Extract the [x, y] coordinate from the center of the cell holding the provided text.  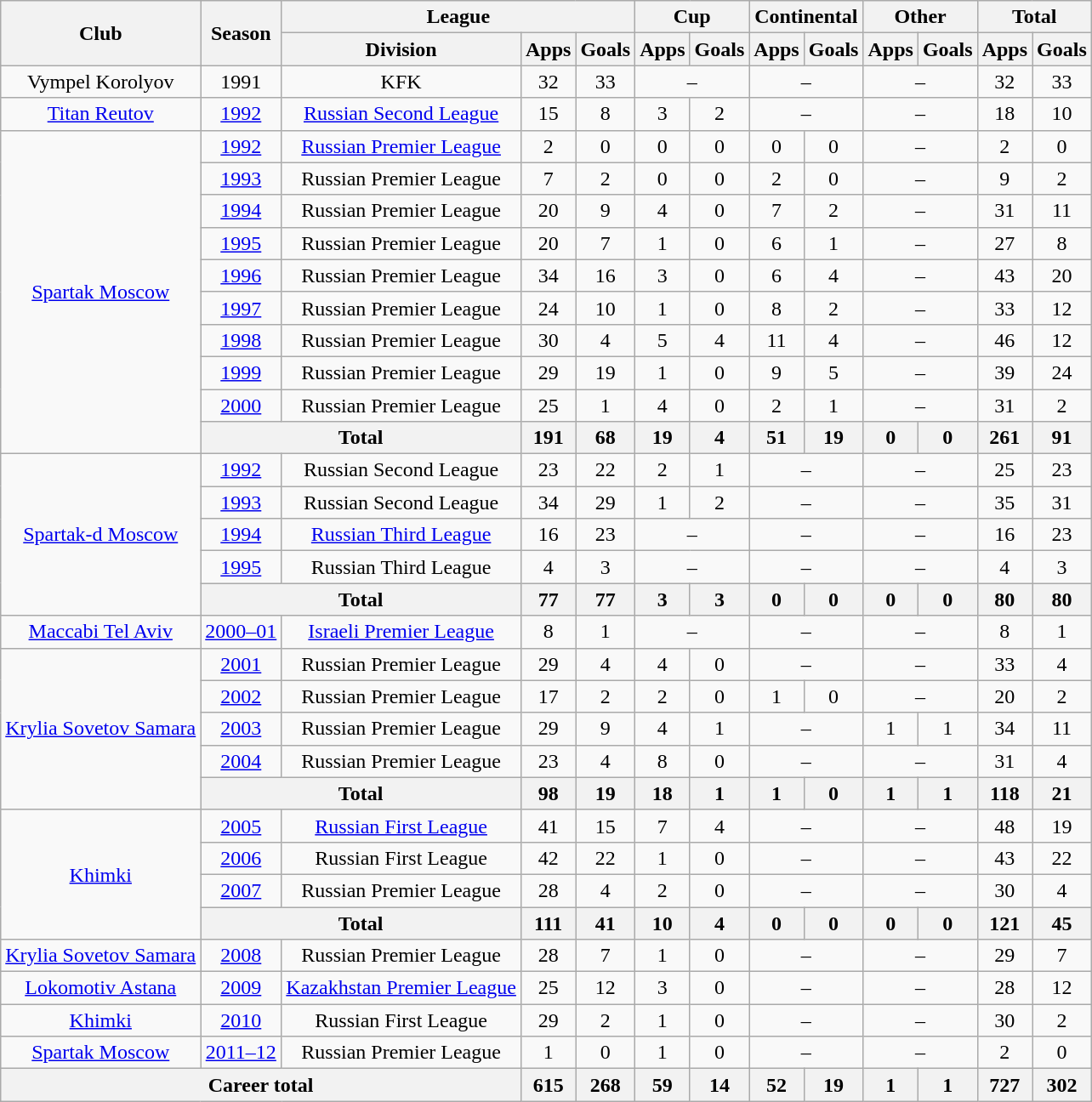
2001 [242, 664]
1998 [242, 340]
45 [1062, 923]
35 [1004, 503]
Spartak-d Moscow [100, 535]
98 [548, 793]
91 [1062, 438]
2004 [242, 761]
2010 [242, 1020]
68 [606, 438]
727 [1004, 1085]
Cup [692, 17]
1991 [242, 82]
46 [1004, 340]
Titan Reutov [100, 114]
17 [548, 696]
Maccabi Tel Aviv [100, 632]
2011–12 [242, 1053]
191 [548, 438]
1997 [242, 308]
Career total [261, 1085]
Club [100, 33]
2008 [242, 956]
615 [548, 1085]
Israeli Premier League [401, 632]
52 [776, 1085]
Lokomotiv Astana [100, 988]
2005 [242, 826]
59 [663, 1085]
2000–01 [242, 632]
Kazakhstan Premier League [401, 988]
2000 [242, 406]
42 [548, 858]
21 [1062, 793]
Vympel Korolyov [100, 82]
268 [606, 1085]
2003 [242, 729]
27 [1004, 243]
2006 [242, 858]
14 [719, 1085]
302 [1062, 1085]
2007 [242, 890]
111 [548, 923]
51 [776, 438]
2009 [242, 988]
118 [1004, 793]
1996 [242, 275]
Continental [806, 17]
121 [1004, 923]
Other [920, 17]
39 [1004, 372]
Season [242, 33]
KFK [401, 82]
48 [1004, 826]
1999 [242, 372]
League [458, 17]
Division [401, 49]
2002 [242, 696]
261 [1004, 438]
